Search for the cell housing the specified text and yield its [x, y] center coordinate. 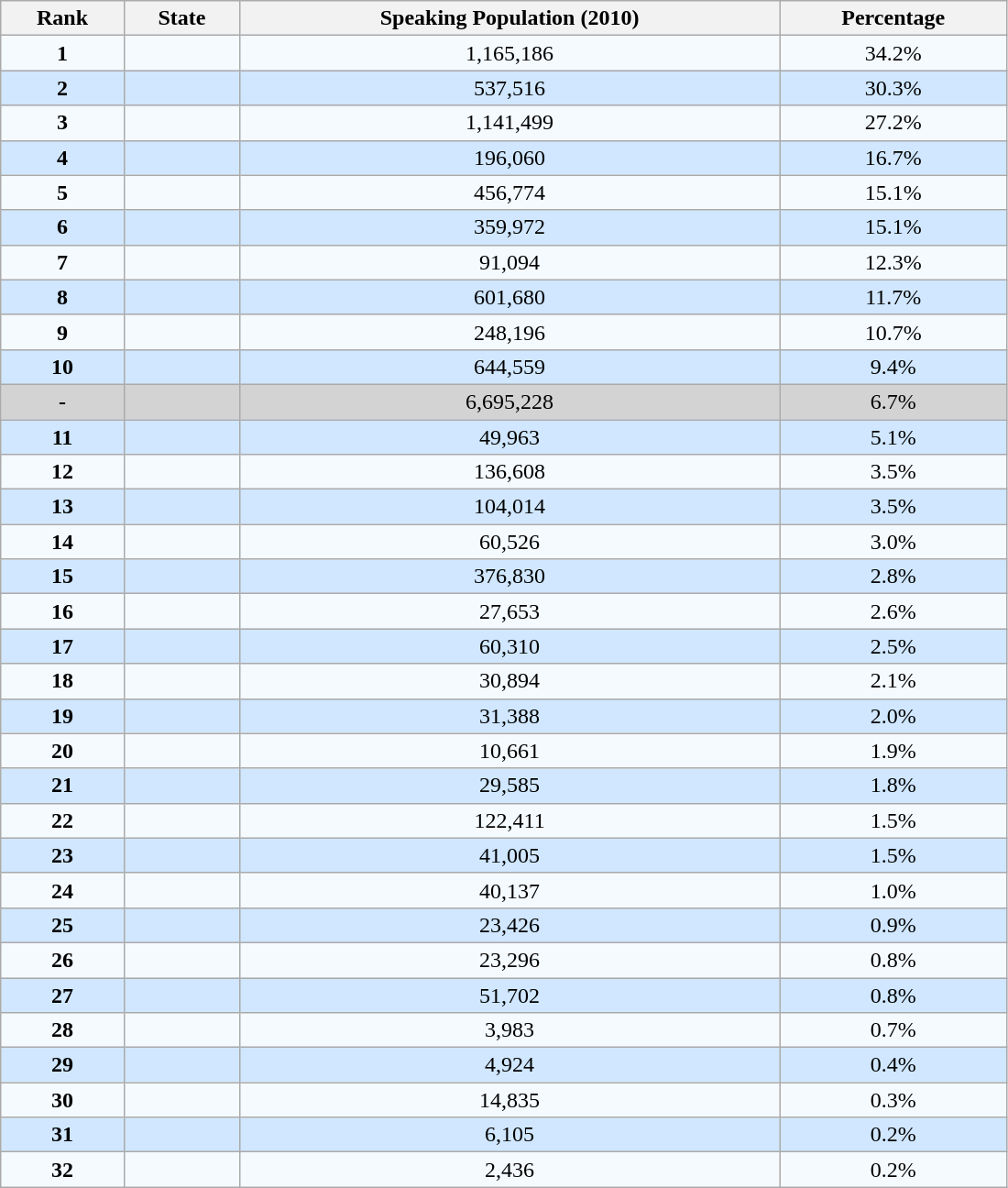
14,835 [509, 1100]
376,830 [509, 577]
12 [62, 472]
Rank [62, 18]
5 [62, 192]
32 [62, 1170]
1.9% [893, 751]
537,516 [509, 88]
122,411 [509, 820]
23,296 [509, 960]
7 [62, 262]
3.0% [893, 542]
State [181, 18]
1,165,186 [509, 53]
27.2% [893, 123]
4 [62, 158]
51,702 [509, 995]
4,924 [509, 1065]
20 [62, 751]
2.6% [893, 611]
41,005 [509, 855]
12.3% [893, 262]
2,436 [509, 1170]
136,608 [509, 472]
11.7% [893, 297]
0.4% [893, 1065]
1.0% [893, 890]
248,196 [509, 332]
2.1% [893, 681]
10 [62, 367]
2.8% [893, 577]
17 [62, 646]
91,094 [509, 262]
10,661 [509, 751]
49,963 [509, 437]
21 [62, 786]
30 [62, 1100]
Speaking Population (2010) [509, 18]
0.3% [893, 1100]
16.7% [893, 158]
29 [62, 1065]
6.7% [893, 401]
2.5% [893, 646]
104,014 [509, 507]
25 [62, 925]
1.8% [893, 786]
27 [62, 995]
601,680 [509, 297]
60,310 [509, 646]
19 [62, 716]
31 [62, 1135]
11 [62, 437]
23 [62, 855]
6,105 [509, 1135]
- [62, 401]
40,137 [509, 890]
359,972 [509, 227]
196,060 [509, 158]
18 [62, 681]
13 [62, 507]
0.7% [893, 1030]
60,526 [509, 542]
24 [62, 890]
31,388 [509, 716]
3,983 [509, 1030]
456,774 [509, 192]
27,653 [509, 611]
28 [62, 1030]
23,426 [509, 925]
1 [62, 53]
15 [62, 577]
22 [62, 820]
Percentage [893, 18]
34.2% [893, 53]
644,559 [509, 367]
3 [62, 123]
1,141,499 [509, 123]
0.9% [893, 925]
10.7% [893, 332]
6,695,228 [509, 401]
9.4% [893, 367]
14 [62, 542]
2 [62, 88]
30.3% [893, 88]
26 [62, 960]
8 [62, 297]
2.0% [893, 716]
6 [62, 227]
29,585 [509, 786]
9 [62, 332]
5.1% [893, 437]
30,894 [509, 681]
16 [62, 611]
